Extract the (X, Y) coordinate from the center of the cell holding the provided text.  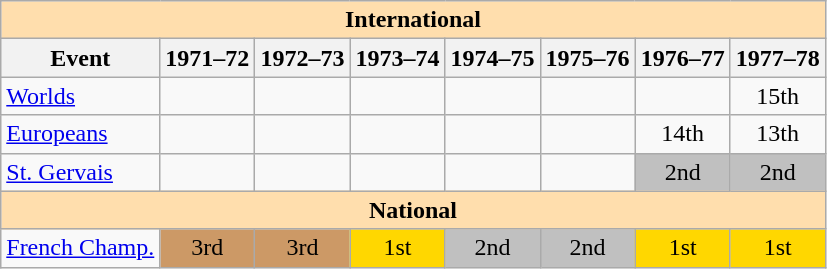
International (413, 20)
National (413, 210)
1974–75 (492, 58)
Europeans (80, 134)
1977–78 (778, 58)
1971–72 (208, 58)
1975–76 (588, 58)
1976–77 (682, 58)
Event (80, 58)
Worlds (80, 96)
French Champ. (80, 248)
1972–73 (302, 58)
1973–74 (398, 58)
St. Gervais (80, 172)
15th (778, 96)
13th (778, 134)
14th (682, 134)
